Provide the (X, Y) coordinate of the cell's center where the given text is located.  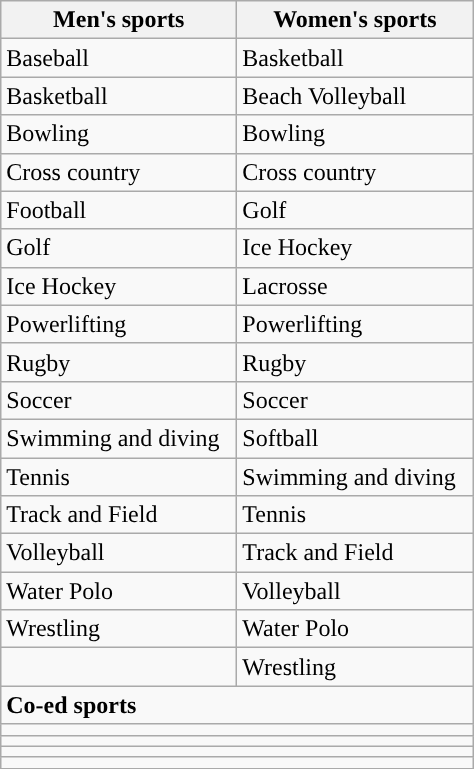
Football (119, 210)
Lacrosse (355, 286)
Men's sports (119, 20)
Women's sports (355, 20)
Beach Volleyball (355, 96)
Baseball (119, 58)
Softball (355, 438)
Co-ed sports (237, 705)
